From the cell containing the given text, extract its center point as (X, Y) coordinate. 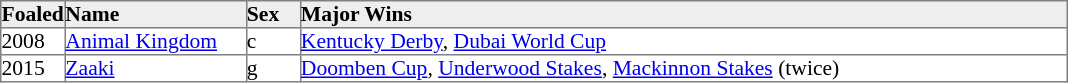
Doomben Cup, Underwood Stakes, Mackinnon Stakes (twice) (683, 68)
Sex (273, 14)
2008 (33, 42)
Major Wins (683, 14)
g (273, 68)
2015 (33, 68)
Animal Kingdom (156, 42)
Foaled (33, 14)
Name (156, 14)
Kentucky Derby, Dubai World Cup (683, 42)
Zaaki (156, 68)
c (273, 42)
